Pinpoint the cell where the given text exists, returning its (X, Y) midpoint coordinate. 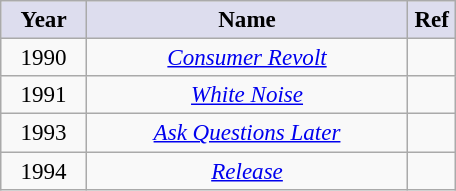
1993 (44, 133)
White Noise (246, 95)
Ref (432, 20)
1991 (44, 95)
Name (246, 20)
1994 (44, 171)
Ask Questions Later (246, 133)
Consumer Revolt (246, 57)
1990 (44, 57)
Release (246, 171)
Year (44, 20)
